Locate the cell with the specified text and output its [X, Y] center coordinate. 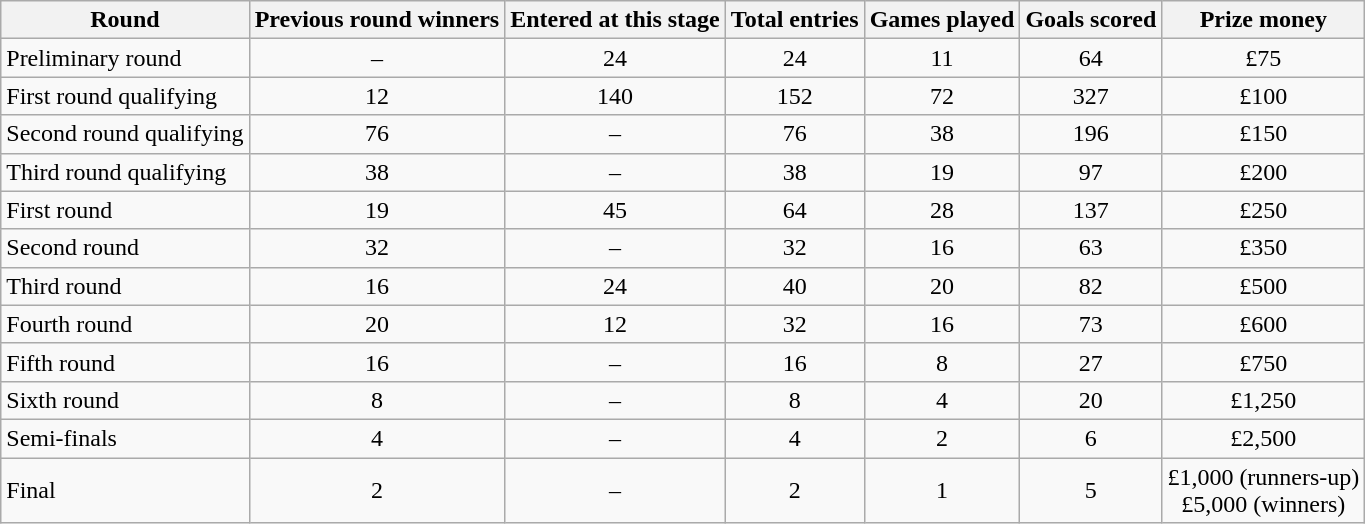
73 [1091, 324]
Third round [125, 286]
327 [1091, 96]
63 [1091, 248]
196 [1091, 134]
Round [125, 20]
£500 [1264, 286]
£350 [1264, 248]
45 [616, 210]
Second round [125, 248]
Games played [942, 20]
11 [942, 58]
£1,250 [1264, 400]
£2,500 [1264, 438]
Entered at this stage [616, 20]
Fourth round [125, 324]
Third round qualifying [125, 172]
£200 [1264, 172]
£750 [1264, 362]
82 [1091, 286]
First round [125, 210]
27 [1091, 362]
First round qualifying [125, 96]
Sixth round [125, 400]
Previous round winners [377, 20]
72 [942, 96]
Semi-finals [125, 438]
£250 [1264, 210]
£75 [1264, 58]
97 [1091, 172]
5 [1091, 490]
140 [616, 96]
Total entries [794, 20]
28 [942, 210]
Preliminary round [125, 58]
£600 [1264, 324]
6 [1091, 438]
£150 [1264, 134]
£1,000 (runners-up)£5,000 (winners) [1264, 490]
Final [125, 490]
Second round qualifying [125, 134]
Fifth round [125, 362]
137 [1091, 210]
Prize money [1264, 20]
Goals scored [1091, 20]
£100 [1264, 96]
40 [794, 286]
1 [942, 490]
152 [794, 96]
